Identify which cell holds the provided text, then report its (X, Y) central coordinate. 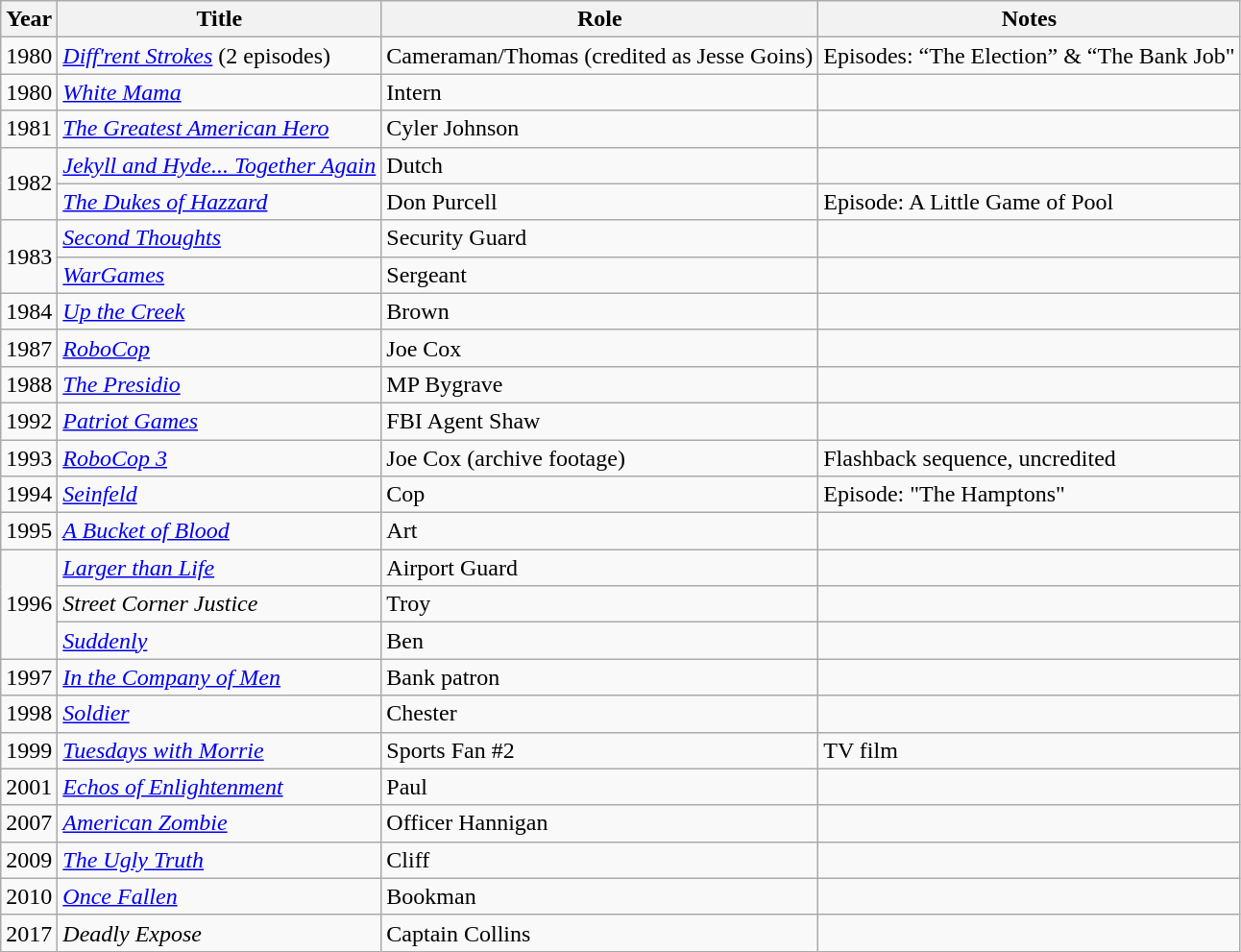
Security Guard (599, 238)
1996 (29, 604)
American Zombie (219, 823)
FBI Agent Shaw (599, 421)
Don Purcell (599, 202)
Notes (1030, 19)
Suddenly (219, 641)
Second Thoughts (219, 238)
The Presidio (219, 384)
2007 (29, 823)
Sports Fan #2 (599, 750)
Chester (599, 714)
Art (599, 531)
Bank patron (599, 677)
Cameraman/Thomas (credited as Jesse Goins) (599, 56)
In the Company of Men (219, 677)
1999 (29, 750)
Joe Cox (599, 348)
Seinfeld (219, 495)
Troy (599, 604)
The Greatest American Hero (219, 129)
Dutch (599, 165)
1992 (29, 421)
Airport Guard (599, 568)
Soldier (219, 714)
The Ugly Truth (219, 860)
1984 (29, 311)
Episode: A Little Game of Pool (1030, 202)
White Mama (219, 92)
Officer Hannigan (599, 823)
WarGames (219, 275)
Patriot Games (219, 421)
TV film (1030, 750)
Echos of Enlightenment (219, 787)
Intern (599, 92)
Year (29, 19)
Episodes: “The Election” & “The Bank Job" (1030, 56)
Larger than Life (219, 568)
1997 (29, 677)
1998 (29, 714)
Cliff (599, 860)
2001 (29, 787)
Role (599, 19)
Ben (599, 641)
1993 (29, 458)
1988 (29, 384)
Once Fallen (219, 896)
MP Bygrave (599, 384)
RoboCop 3 (219, 458)
Street Corner Justice (219, 604)
1987 (29, 348)
Cyler Johnson (599, 129)
Episode: "The Hamptons" (1030, 495)
Sergeant (599, 275)
Captain Collins (599, 933)
2017 (29, 933)
Paul (599, 787)
The Dukes of Hazzard (219, 202)
A Bucket of Blood (219, 531)
Joe Cox (archive footage) (599, 458)
Cop (599, 495)
1983 (29, 256)
Flashback sequence, uncredited (1030, 458)
2010 (29, 896)
Tuesdays with Morrie (219, 750)
RoboCop (219, 348)
2009 (29, 860)
Title (219, 19)
Jekyll and Hyde... Together Again (219, 165)
1994 (29, 495)
Deadly Expose (219, 933)
1982 (29, 183)
1981 (29, 129)
Diff'rent Strokes (2 episodes) (219, 56)
Bookman (599, 896)
Brown (599, 311)
1995 (29, 531)
Up the Creek (219, 311)
